Extract the [X, Y] coordinate from the center of the cell holding the provided text.  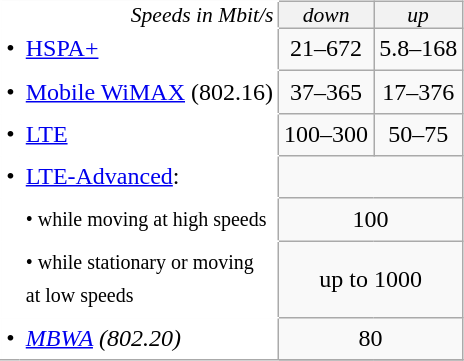
17–376 [418, 92]
37–365 [326, 92]
Mobile WiMAX (802.16) [149, 92]
up [418, 14]
LTE-Advanced: [149, 176]
up to 1000 [371, 279]
80 [371, 339]
down [326, 14]
Speeds in Mbit/s [140, 14]
• while stationary or moving at low speeds [149, 279]
MBWA (802.20) [149, 339]
5.8–168 [418, 50]
• while moving at high speeds [149, 220]
100–300 [326, 134]
LTE [149, 134]
21–672 [326, 50]
100 [371, 220]
HSPA+ [149, 50]
50–75 [418, 134]
